Detect which cell encompasses the target text, then output its [x, y] center coordinate. 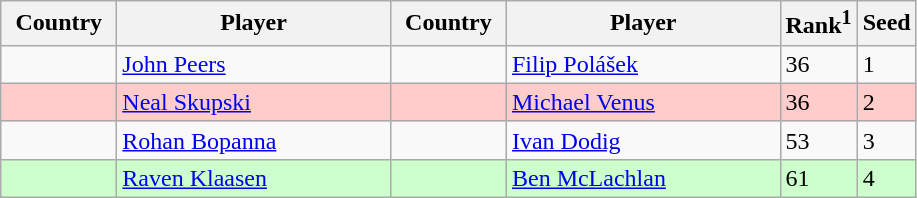
Ivan Dodig [643, 140]
61 [818, 178]
John Peers [254, 64]
Neal Skupski [254, 102]
2 [886, 102]
1 [886, 64]
Michael Venus [643, 102]
Filip Polášek [643, 64]
Seed [886, 24]
Rank1 [818, 24]
Rohan Bopanna [254, 140]
Raven Klaasen [254, 178]
4 [886, 178]
3 [886, 140]
Ben McLachlan [643, 178]
53 [818, 140]
